Return (x, y) of the center of cell containing provided text 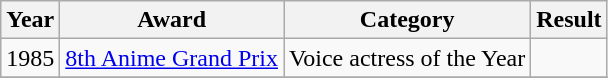
Voice actress of the Year (408, 58)
Award (172, 20)
8th Anime Grand Prix (172, 58)
Year (30, 20)
1985 (30, 58)
Category (408, 20)
Result (569, 20)
